Output the (X, Y) coordinate of the center of the cell containing the given text.  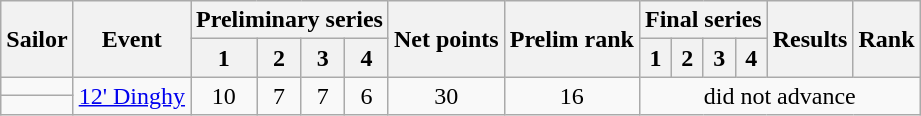
Event (132, 39)
Net points (446, 39)
10 (224, 96)
Prelim rank (572, 39)
6 (367, 96)
Preliminary series (290, 20)
Sailor (37, 39)
Results (810, 39)
16 (572, 96)
30 (446, 96)
did not advance (780, 96)
Rank (886, 39)
12' Dinghy (132, 96)
Final series (703, 20)
